Identify which cell holds the provided text, then report its (X, Y) central coordinate. 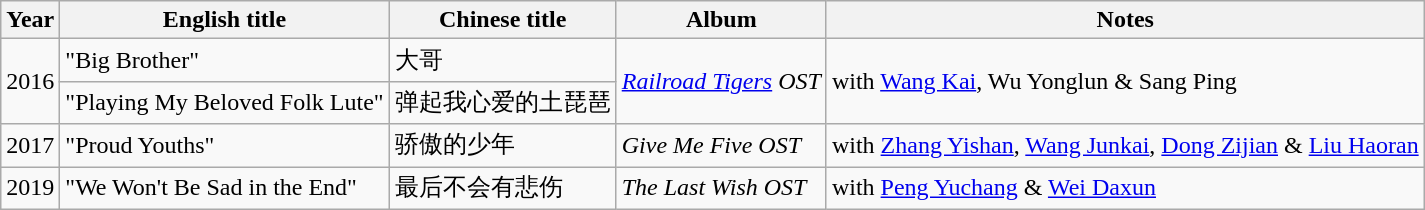
大哥 (502, 60)
Give Me Five OST (721, 146)
Chinese title (502, 20)
Railroad Tigers OST (721, 82)
with Zhang Yishan, Wang Junkai, Dong Zijian & Liu Haoran (1125, 146)
Year (30, 20)
"Big Brother" (224, 60)
Album (721, 20)
Notes (1125, 20)
弹起我心爱的土琵琶 (502, 102)
with Wang Kai, Wu Yonglun & Sang Ping (1125, 82)
2017 (30, 146)
The Last Wish OST (721, 188)
"Playing My Beloved Folk Lute" (224, 102)
"We Won't Be Sad in the End" (224, 188)
2019 (30, 188)
with Peng Yuchang & Wei Daxun (1125, 188)
"Proud Youths" (224, 146)
2016 (30, 82)
English title (224, 20)
最后不会有悲伤 (502, 188)
骄傲的少年 (502, 146)
